Search for the cell housing the specified text and yield its [X, Y] center coordinate. 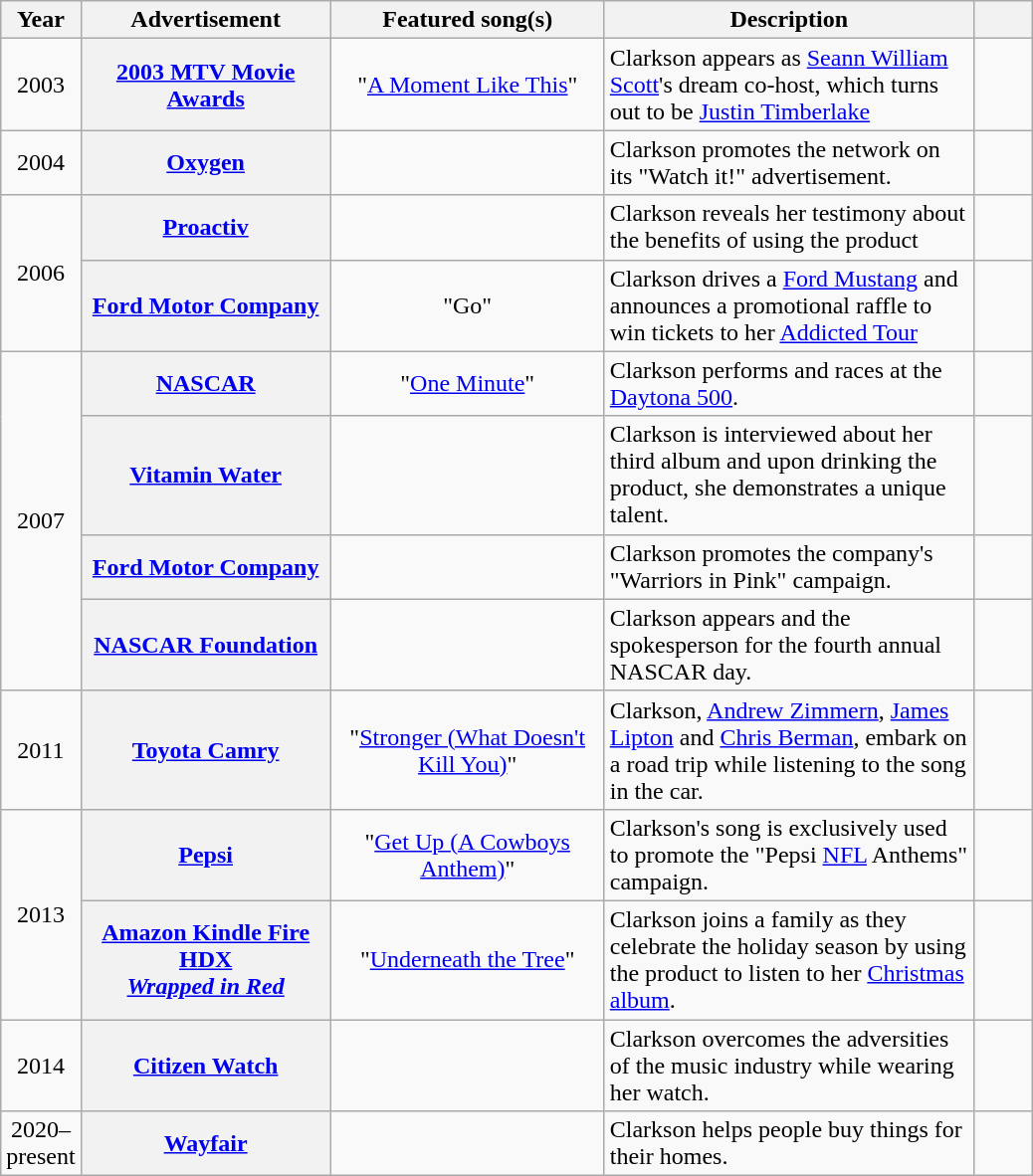
Clarkson helps people buy things for their homes. [788, 1144]
"Get Up (A Cowboys Anthem)" [468, 855]
Clarkson drives a Ford Mustang and announces a promotional raffle to win tickets to her Addicted Tour [788, 305]
"Stronger (What Doesn't Kill You)" [468, 750]
Clarkson appears as Seann William Scott's dream co-host, which turns out to be Justin Timberlake [788, 85]
Year [41, 20]
"Go" [468, 305]
2011 [41, 750]
Clarkson is interviewed about her third album and upon drinking the product, she demonstrates a unique talent. [788, 476]
Clarkson, Andrew Zimmern, James Lipton and Chris Berman, embark on a road trip while listening to the song in the car. [788, 750]
Clarkson performs and races at the Daytona 500. [788, 384]
Description [788, 20]
Citizen Watch [205, 1065]
Oxygen [205, 163]
2020–present [41, 1144]
2004 [41, 163]
Wayfair [205, 1144]
2013 [41, 913]
Clarkson joins a family as they celebrate the holiday season by using the product to listen to her Christmas album. [788, 959]
Pepsi [205, 855]
Clarkson overcomes the adversities of the music industry while wearing her watch. [788, 1065]
Clarkson's song is exclusively used to promote the "Pepsi NFL Anthems" campaign. [788, 855]
2003 [41, 85]
Advertisement [205, 20]
2003 MTV Movie Awards [205, 85]
2007 [41, 521]
NASCAR [205, 384]
Clarkson reveals her testimony about the benefits of using the product [788, 227]
Clarkson promotes the company's "Warriors in Pink" campaign. [788, 567]
"A Moment Like This" [468, 85]
Featured song(s) [468, 20]
Clarkson appears and the spokesperson for the fourth annual NASCAR day. [788, 645]
2014 [41, 1065]
2006 [41, 273]
Amazon Kindle Fire HDXWrapped in Red [205, 959]
"One Minute" [468, 384]
Clarkson promotes the network on its "Watch it!" advertisement. [788, 163]
"Underneath the Tree" [468, 959]
Vitamin Water [205, 476]
Toyota Camry [205, 750]
NASCAR Foundation [205, 645]
Proactiv [205, 227]
